Scan for the cell matching the given text and deliver its [x, y] coordinate at center. 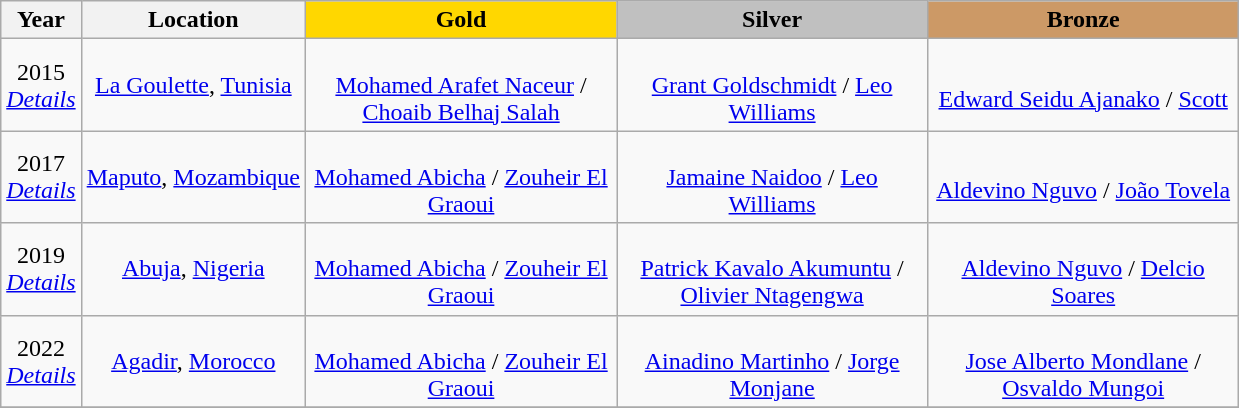
Year [41, 20]
La Goulette, Tunisia [193, 85]
2019 Details [41, 269]
Edward Seidu Ajanako / Scott [1084, 85]
Aldevino Nguvo / Delcio Soares [1084, 269]
Aldevino Nguvo / João Tovela [1084, 177]
Silver [772, 20]
Ainadino Martinho / Jorge Monjane [772, 361]
Jamaine Naidoo / Leo Williams [772, 177]
Mohamed Arafet Naceur / Choaib Belhaj Salah [462, 85]
Jose Alberto Mondlane / Osvaldo Mungoi [1084, 361]
2015 Details [41, 85]
Patrick Kavalo Akumuntu / Olivier Ntagengwa [772, 269]
Gold [462, 20]
Location [193, 20]
Grant Goldschmidt / Leo Williams [772, 85]
Agadir, Morocco [193, 361]
Maputo, Mozambique [193, 177]
2022 Details [41, 361]
2017 Details [41, 177]
Abuja, Nigeria [193, 269]
Bronze [1084, 20]
